Capture the cell that displays the provided text and extract its [x, y] central coordinate. 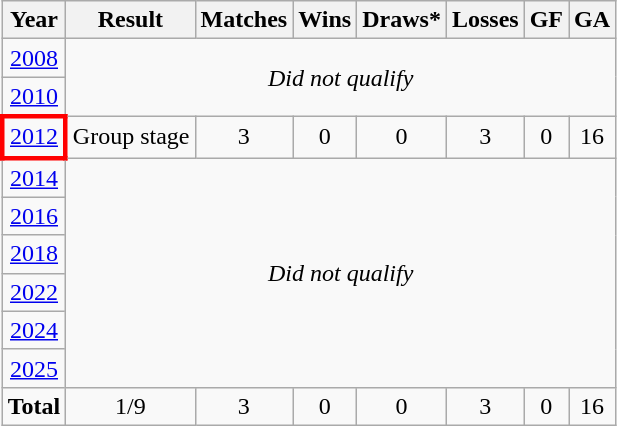
2010 [34, 97]
Matches [244, 20]
Year [34, 20]
Losses [485, 20]
1/9 [130, 406]
2016 [34, 216]
2018 [34, 254]
2025 [34, 368]
2012 [34, 136]
2022 [34, 292]
Total [34, 406]
Wins [325, 20]
Draws* [402, 20]
2008 [34, 58]
2014 [34, 178]
Result [130, 20]
2024 [34, 330]
GA [592, 20]
Group stage [130, 136]
GF [546, 20]
